Determine the [x, y] coordinate at the center of the cell enclosing the given text.  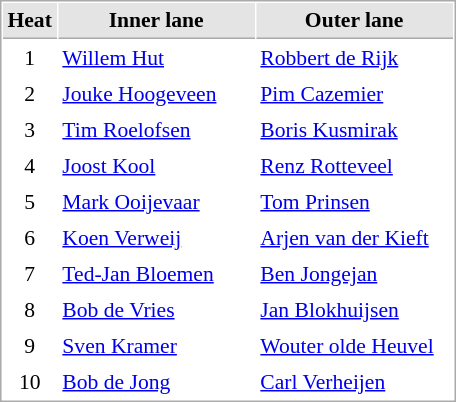
Renz Rotteveel [354, 165]
Boris Kusmirak [354, 129]
7 [30, 273]
10 [30, 381]
Heat [30, 21]
9 [30, 345]
Carl Verheijen [354, 381]
2 [30, 93]
Wouter olde Heuvel [354, 345]
3 [30, 129]
Willem Hut [156, 57]
Robbert de Rijk [354, 57]
Ted-Jan Bloemen [156, 273]
Pim Cazemier [354, 93]
Sven Kramer [156, 345]
Jan Blokhuijsen [354, 309]
Outer lane [354, 21]
Ben Jongejan [354, 273]
1 [30, 57]
Tim Roelofsen [156, 129]
Jouke Hoogeveen [156, 93]
Joost Kool [156, 165]
Arjen van der Kieft [354, 237]
Inner lane [156, 21]
8 [30, 309]
Tom Prinsen [354, 201]
Bob de Jong [156, 381]
Mark Ooijevaar [156, 201]
6 [30, 237]
Koen Verweij [156, 237]
Bob de Vries [156, 309]
4 [30, 165]
5 [30, 201]
